Determine the [x, y] coordinate at the center of the cell enclosing the given text.  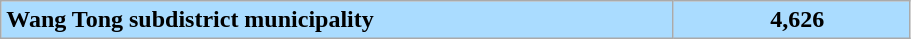
Wang Tong subdistrict municipality [337, 20]
4,626 [791, 20]
